Locate the cell with the specified text and output its [X, Y] center coordinate. 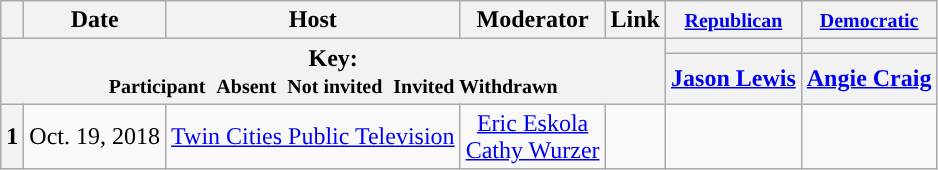
Date [95, 20]
1 [12, 136]
Angie Craig [869, 78]
Eric EskolaCathy Wurzer [532, 136]
Twin Cities Public Television [314, 136]
Key: Participant Absent Not invited Invited Withdrawn [334, 72]
Host [314, 20]
Moderator [532, 20]
Link [635, 20]
Oct. 19, 2018 [95, 136]
Republican [734, 20]
Jason Lewis [734, 78]
Democratic [869, 20]
